Scan for the cell matching the given text and deliver its (x, y) coordinate at center. 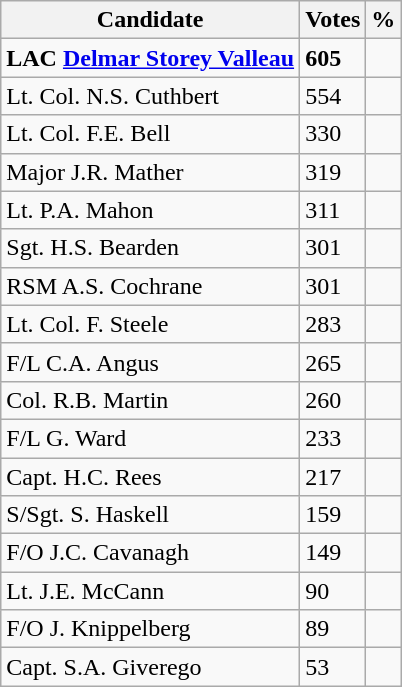
605 (333, 58)
Lt. Col. F.E. Bell (150, 134)
217 (333, 477)
Sgt. H.S. Bearden (150, 248)
90 (333, 591)
F/L G. Ward (150, 438)
F/L C.A. Angus (150, 362)
330 (333, 134)
53 (333, 667)
Lt. Col. F. Steele (150, 324)
S/Sgt. S. Haskell (150, 515)
F/O J. Knippelberg (150, 629)
283 (333, 324)
% (384, 20)
Votes (333, 20)
Lt. Col. N.S. Cuthbert (150, 96)
F/O J.C. Cavanagh (150, 553)
Candidate (150, 20)
233 (333, 438)
260 (333, 400)
89 (333, 629)
311 (333, 210)
159 (333, 515)
Lt. P.A. Mahon (150, 210)
Col. R.B. Martin (150, 400)
LAC Delmar Storey Valleau (150, 58)
265 (333, 362)
Capt. H.C. Rees (150, 477)
554 (333, 96)
Capt. S.A. Giverego (150, 667)
149 (333, 553)
Lt. J.E. McCann (150, 591)
RSM A.S. Cochrane (150, 286)
Major J.R. Mather (150, 172)
319 (333, 172)
